Provide the (X, Y) coordinate of the cell's center where the given text is located.  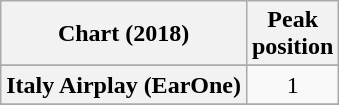
1 (292, 85)
Chart (2018) (124, 34)
Peakposition (292, 34)
Italy Airplay (EarOne) (124, 85)
